Search for the cell housing the specified text and yield its [X, Y] center coordinate. 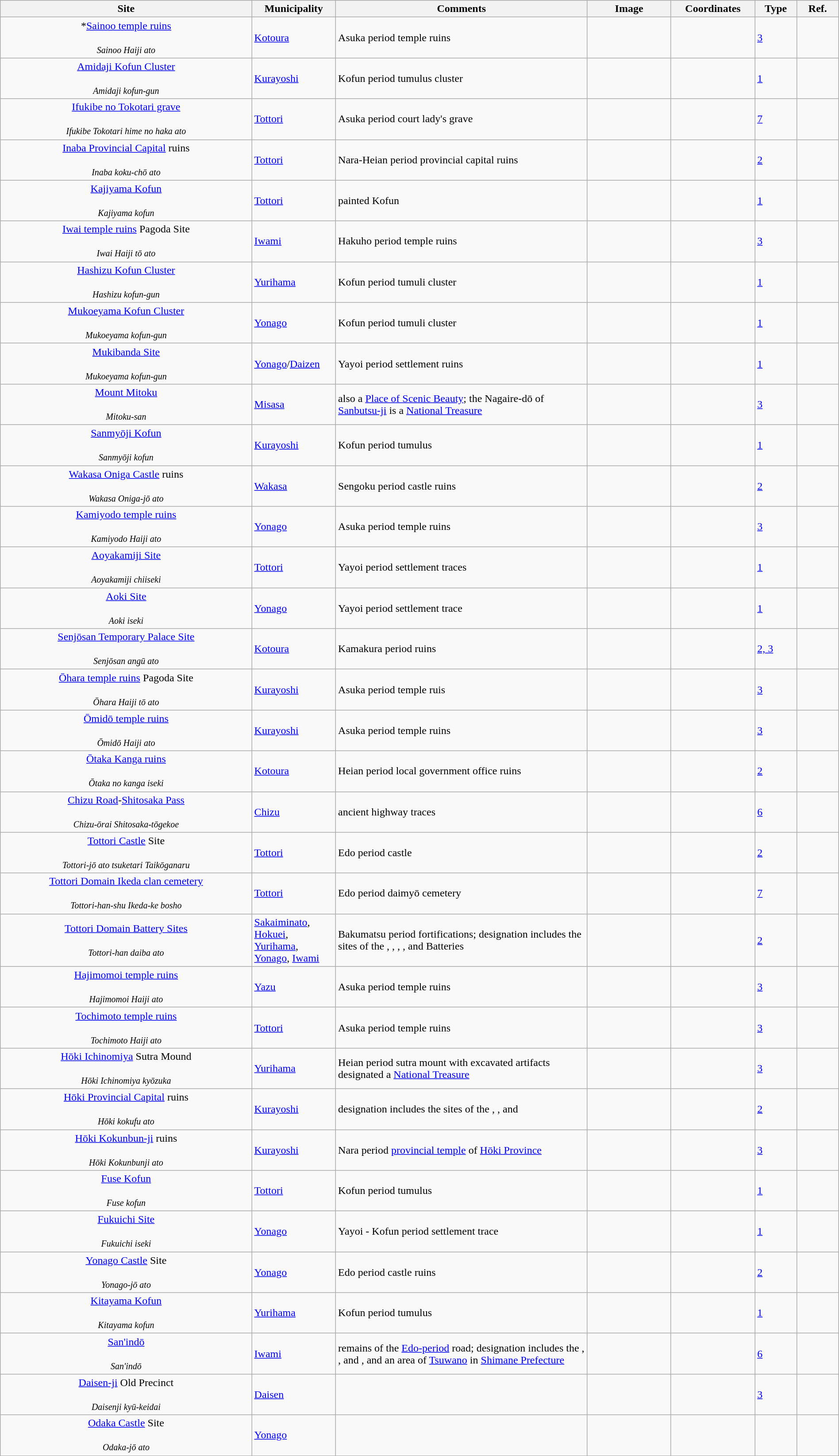
Kamiyodo temple ruinsKamiyodo Haiji ato [126, 527]
Heian period sutra mount with excavated artifacts designated a National Treasure [462, 1068]
Sengoku period castle ruins [462, 486]
Tottori Domain Ikeda clan cemeteryTottori-han-shu Ikeda-ke bosho [126, 893]
Yayoi period settlement ruins [462, 363]
Tottori Domain Battery SitesTottori-han daiba ato [126, 940]
Hōki Provincial Capital ruinsHōki kokufu ato [126, 1109]
painted Kofun [462, 201]
2, 3 [776, 649]
Odaka Castle SiteOdaka-jō ato [126, 1435]
Kajiyama KofunKajiyama kofun [126, 201]
Yayoi period settlement trace [462, 608]
Sakaiminato, Hokuei, Yurihama, Yonago, Iwami [294, 940]
Yazu [294, 987]
Kamakura period ruins [462, 649]
Kitayama KofunKitayama kofun [126, 1313]
also a Place of Scenic Beauty; the Nagaire-dō of Sanbutsu-ji is a National Treasure [462, 404]
Mukoeyama Kofun ClusterMukoeyama kofun-gun [126, 323]
Mukibanda SiteMukoeyama kofun-gun [126, 363]
Ref. [818, 9]
Yayoi - Kofun period settlement trace [462, 1232]
Ifukibe no Tokotari graveIfukibe Tokotari hime no haka ato [126, 119]
Municipality [294, 9]
Fuse KofunFuse kofun [126, 1191]
San'indōSan'indō [126, 1354]
Heian period local government office ruins [462, 771]
Daisen-ji Old PrecinctDaisenji kyū-keidai [126, 1394]
Edo period castle ruins [462, 1272]
designation includes the sites of the , , and [462, 1109]
Inaba Provincial Capital ruinsInaba koku-chō ato [126, 160]
Site [126, 9]
Ōmidō temple ruinsŌmidō Haiji ato [126, 730]
Misasa [294, 404]
Hajimomoi temple ruinsHajimomoi Haiji ato [126, 987]
Ōhara temple ruins Pagoda SiteŌhara Haiji tō ato [126, 690]
Aoyakamiji SiteAoyakamiji chiiseki [126, 568]
Asuka period court lady's grave [462, 119]
Comments [462, 9]
remains of the Edo-period road; designation includes the , , and , and an area of Tsuwano in Shimane Prefecture [462, 1354]
Yonago Castle SiteYonago-jō ato [126, 1272]
Edo period castle [462, 853]
Edo period daimyō cemetery [462, 893]
Type [776, 9]
Bakumatsu period fortifications; designation includes the sites of the , , , , and Batteries [462, 940]
Wakasa [294, 486]
Nara period provincial temple of Hōki Province [462, 1150]
Tottori Castle SiteTottori-jō ato tsuketari Taikōganaru [126, 853]
Tochimoto temple ruinsTochimoto Haiji ato [126, 1027]
Aoki SiteAoki iseki [126, 608]
Asuka period temple ruis [462, 690]
Nara-Heian period provincial capital ruins [462, 160]
Yonago/Daizen [294, 363]
Senjōsan Temporary Palace SiteSenjōsan angū ato [126, 649]
Hōki Kokunbun-ji ruinsHōki Kokunbunji ato [126, 1150]
Sanmyōji KofunSanmyōji kofun [126, 445]
Coordinates [712, 9]
Amidaji Kofun ClusterAmidaji kofun-gun [126, 78]
Hōki Ichinomiya Sutra MoundHōki Ichinomiya kyōzuka [126, 1068]
Yayoi period settlement traces [462, 568]
Daisen [294, 1394]
Iwai temple ruins Pagoda SiteIwai Haiji tō ato [126, 241]
Hakuho period temple ruins [462, 241]
Image [629, 9]
Kofun period tumulus cluster [462, 78]
Chizu Road-Shitosaka PassChizu-ōrai Shitosaka-tōgekoe [126, 812]
Fukuichi SiteFukuichi iseki [126, 1232]
Hashizu Kofun ClusterHashizu kofun-gun [126, 282]
Mount MitokuMitoku-san [126, 404]
Chizu [294, 812]
Wakasa Oniga Castle ruinsWakasa Oniga-jō ato [126, 486]
ancient highway traces [462, 812]
*Sainoo temple ruinsSainoo Haiji ato [126, 38]
Ōtaka Kanga ruinsŌtaka no kanga iseki [126, 771]
